Identify which cell holds the provided text, then report its [x, y] central coordinate. 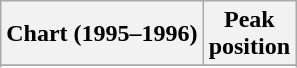
Peak position [249, 34]
Chart (1995–1996) [102, 34]
